Return the (X, Y) coordinate for the center point of the cell that contains the specified text.  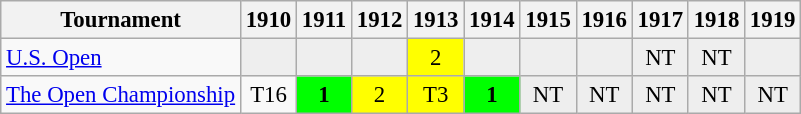
1917 (660, 20)
1911 (324, 20)
The Open Championship (121, 95)
1914 (492, 20)
1916 (604, 20)
U.S. Open (121, 58)
1912 (379, 20)
1918 (716, 20)
T16 (268, 95)
1910 (268, 20)
T3 (436, 95)
Tournament (121, 20)
1913 (436, 20)
1915 (548, 20)
1919 (773, 20)
